Extract the (x, y) coordinate from the center of the cell holding the provided text.  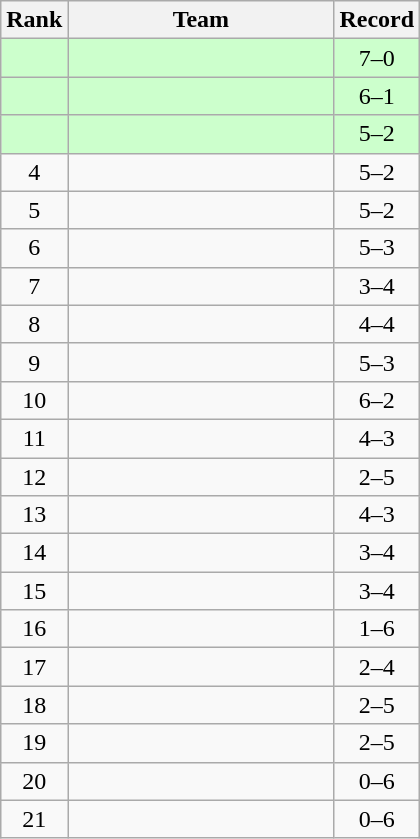
11 (34, 438)
Record (377, 20)
9 (34, 362)
17 (34, 667)
5 (34, 210)
2–4 (377, 667)
20 (34, 781)
Team (201, 20)
8 (34, 324)
16 (34, 629)
Rank (34, 20)
15 (34, 591)
7–0 (377, 58)
6–2 (377, 400)
12 (34, 477)
19 (34, 743)
4–4 (377, 324)
21 (34, 819)
18 (34, 705)
7 (34, 286)
6 (34, 248)
10 (34, 400)
6–1 (377, 96)
1–6 (377, 629)
4 (34, 172)
13 (34, 515)
14 (34, 553)
